Locate the cell with the specified text and output its [x, y] center coordinate. 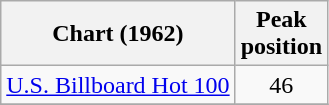
46 [281, 85]
U.S. Billboard Hot 100 [118, 85]
Chart (1962) [118, 34]
Peakposition [281, 34]
